Pinpoint the cell where the given text exists, returning its (X, Y) midpoint coordinate. 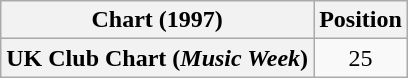
Position (361, 20)
UK Club Chart (Music Week) (158, 58)
Chart (1997) (158, 20)
25 (361, 58)
